Return (x, y) of the center of cell containing provided text 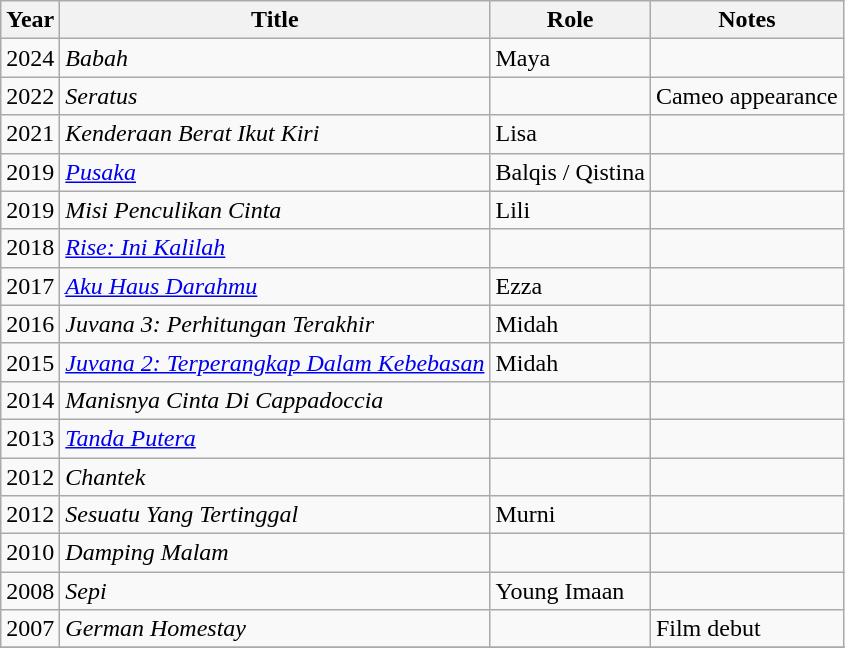
2021 (30, 134)
Role (570, 20)
Chantek (275, 477)
2018 (30, 248)
Lili (570, 210)
2022 (30, 96)
Babah (275, 58)
Film debut (746, 629)
2017 (30, 286)
Year (30, 20)
Notes (746, 20)
2013 (30, 438)
Young Imaan (570, 591)
2024 (30, 58)
2016 (30, 324)
Ezza (570, 286)
Tanda Putera (275, 438)
Maya (570, 58)
Damping Malam (275, 553)
German Homestay (275, 629)
2007 (30, 629)
Cameo appearance (746, 96)
Rise: Ini Kalilah (275, 248)
2008 (30, 591)
2010 (30, 553)
2014 (30, 400)
Sepi (275, 591)
Title (275, 20)
2015 (30, 362)
Kenderaan Berat Ikut Kiri (275, 134)
Lisa (570, 134)
Pusaka (275, 172)
Juvana 2: Terperangkap Dalam Kebebasan (275, 362)
Sesuatu Yang Tertinggal (275, 515)
Seratus (275, 96)
Murni (570, 515)
Juvana 3: Perhitungan Terakhir (275, 324)
Balqis / Qistina (570, 172)
Aku Haus Darahmu (275, 286)
Misi Penculikan Cinta (275, 210)
Manisnya Cinta Di Cappadoccia (275, 400)
